Detect which cell encompasses the target text, then output its [X, Y] center coordinate. 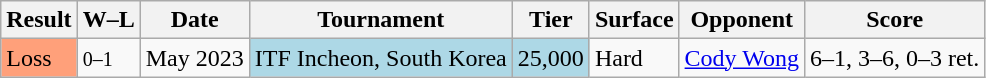
Score [894, 20]
Tier [550, 20]
W–L [108, 20]
Hard [634, 58]
Tournament [380, 20]
0–1 [108, 58]
Result [39, 20]
Loss [39, 58]
Opponent [742, 20]
ITF Incheon, South Korea [380, 58]
6–1, 3–6, 0–3 ret. [894, 58]
Surface [634, 20]
25,000 [550, 58]
May 2023 [194, 58]
Cody Wong [742, 58]
Date [194, 20]
